For the text-containing cell, return its midpoint in (X, Y) coordinate format. 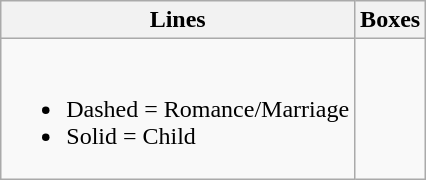
Dashed = Romance/MarriageSolid = Child (178, 109)
Lines (178, 20)
Boxes (390, 20)
